Return the [X, Y] coordinate for the center point of the cell that contains the specified text.  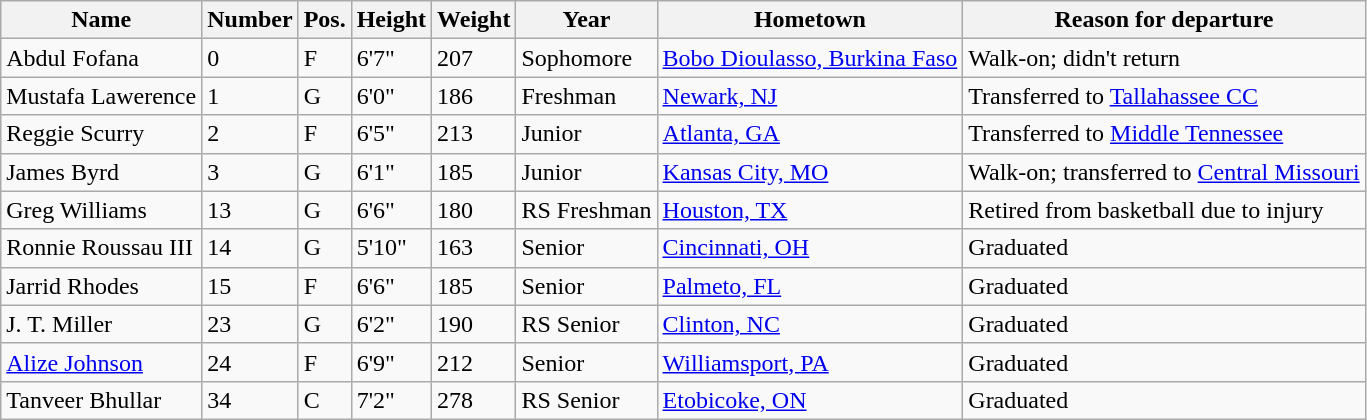
6'5" [391, 134]
Cincinnati, OH [810, 248]
Kansas City, MO [810, 172]
Hometown [810, 20]
Tanveer Bhullar [102, 400]
13 [250, 210]
Year [586, 20]
0 [250, 58]
Walk-on; transferred to Central Missouri [1164, 172]
23 [250, 324]
Ronnie Roussau III [102, 248]
207 [474, 58]
Weight [474, 20]
Atlanta, GA [810, 134]
Sophomore [586, 58]
Walk-on; didn't return [1164, 58]
James Byrd [102, 172]
Jarrid Rhodes [102, 286]
Name [102, 20]
Reason for departure [1164, 20]
6'2" [391, 324]
3 [250, 172]
Height [391, 20]
Greg Williams [102, 210]
6'0" [391, 96]
Retired from basketball due to injury [1164, 210]
Abdul Fofana [102, 58]
6'1" [391, 172]
Transferred to Middle Tennessee [1164, 134]
Reggie Scurry [102, 134]
Number [250, 20]
180 [474, 210]
7'2" [391, 400]
6'9" [391, 362]
Alize Johnson [102, 362]
Etobicoke, ON [810, 400]
Transferred to Tallahassee CC [1164, 96]
5'10" [391, 248]
190 [474, 324]
Newark, NJ [810, 96]
2 [250, 134]
163 [474, 248]
C [324, 400]
1 [250, 96]
278 [474, 400]
Bobo Dioulasso, Burkina Faso [810, 58]
Freshman [586, 96]
6'7" [391, 58]
Houston, TX [810, 210]
213 [474, 134]
Mustafa Lawerence [102, 96]
186 [474, 96]
212 [474, 362]
RS Freshman [586, 210]
14 [250, 248]
24 [250, 362]
Williamsport, PA [810, 362]
15 [250, 286]
Pos. [324, 20]
J. T. Miller [102, 324]
Clinton, NC [810, 324]
Palmeto, FL [810, 286]
34 [250, 400]
